Output the [x, y] coordinate of the center of the cell containing the given text.  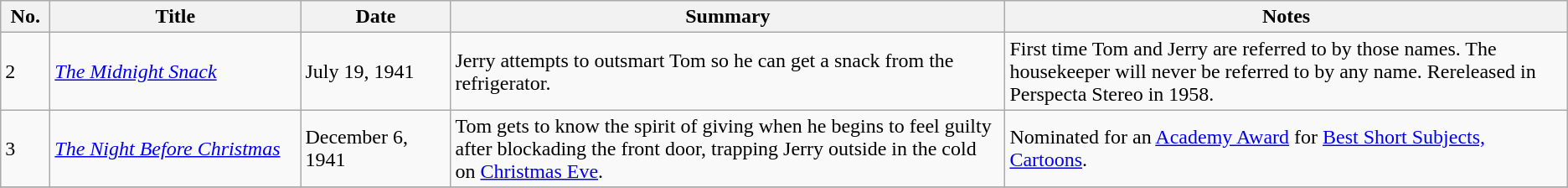
Jerry attempts to outsmart Tom so he can get a snack from the refrigerator. [728, 71]
Notes [1287, 17]
3 [25, 149]
Summary [728, 17]
July 19, 1941 [375, 71]
Nominated for an Academy Award for Best Short Subjects, Cartoons. [1287, 149]
The Night Before Christmas [176, 149]
2 [25, 71]
No. [25, 17]
Title [176, 17]
The Midnight Snack [176, 71]
December 6, 1941 [375, 149]
Date [375, 17]
